Detect which cell encompasses the target text, then output its (x, y) center coordinate. 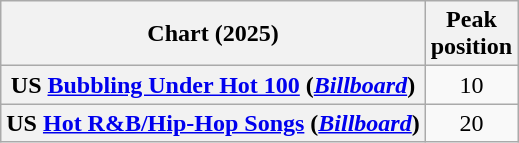
10 (471, 85)
US Hot R&B/Hip-Hop Songs (Billboard) (213, 123)
Peakposition (471, 34)
US Bubbling Under Hot 100 (Billboard) (213, 85)
20 (471, 123)
Chart (2025) (213, 34)
